Search for the cell housing the specified text and yield its (x, y) center coordinate. 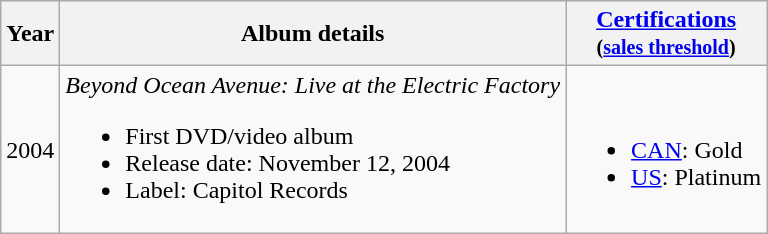
CAN: GoldUS: Platinum (666, 150)
Year (30, 34)
Beyond Ocean Avenue: Live at the Electric FactoryFirst DVD/video albumRelease date: November 12, 2004Label: Capitol Records (313, 150)
2004 (30, 150)
Album details (313, 34)
Certifications(sales threshold) (666, 34)
